Find where the given text appears and provide that cell's center as [x, y] coordinate. 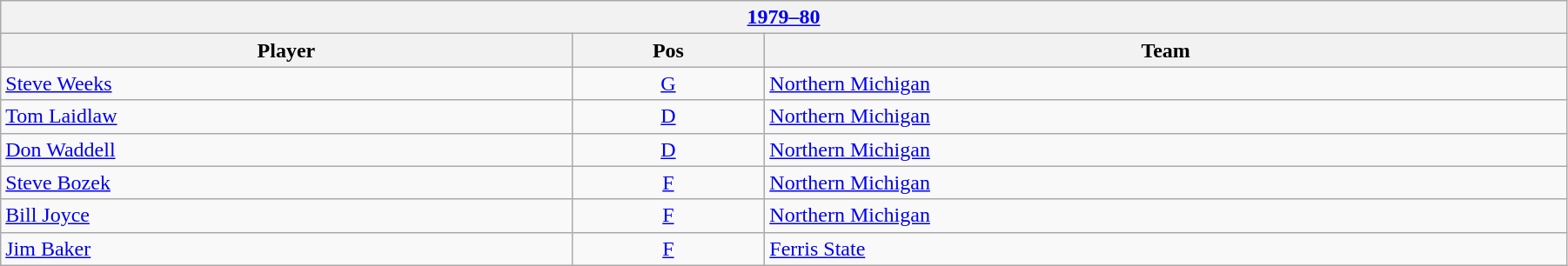
Team [1166, 50]
G [668, 83]
Steve Bozek [286, 183]
Jim Baker [286, 249]
Steve Weeks [286, 83]
Don Waddell [286, 150]
Pos [668, 50]
Player [286, 50]
1979–80 [784, 17]
Ferris State [1166, 249]
Tom Laidlaw [286, 116]
Bill Joyce [286, 216]
